Determine the (x, y) coordinate at the center of the cell enclosing the given text.  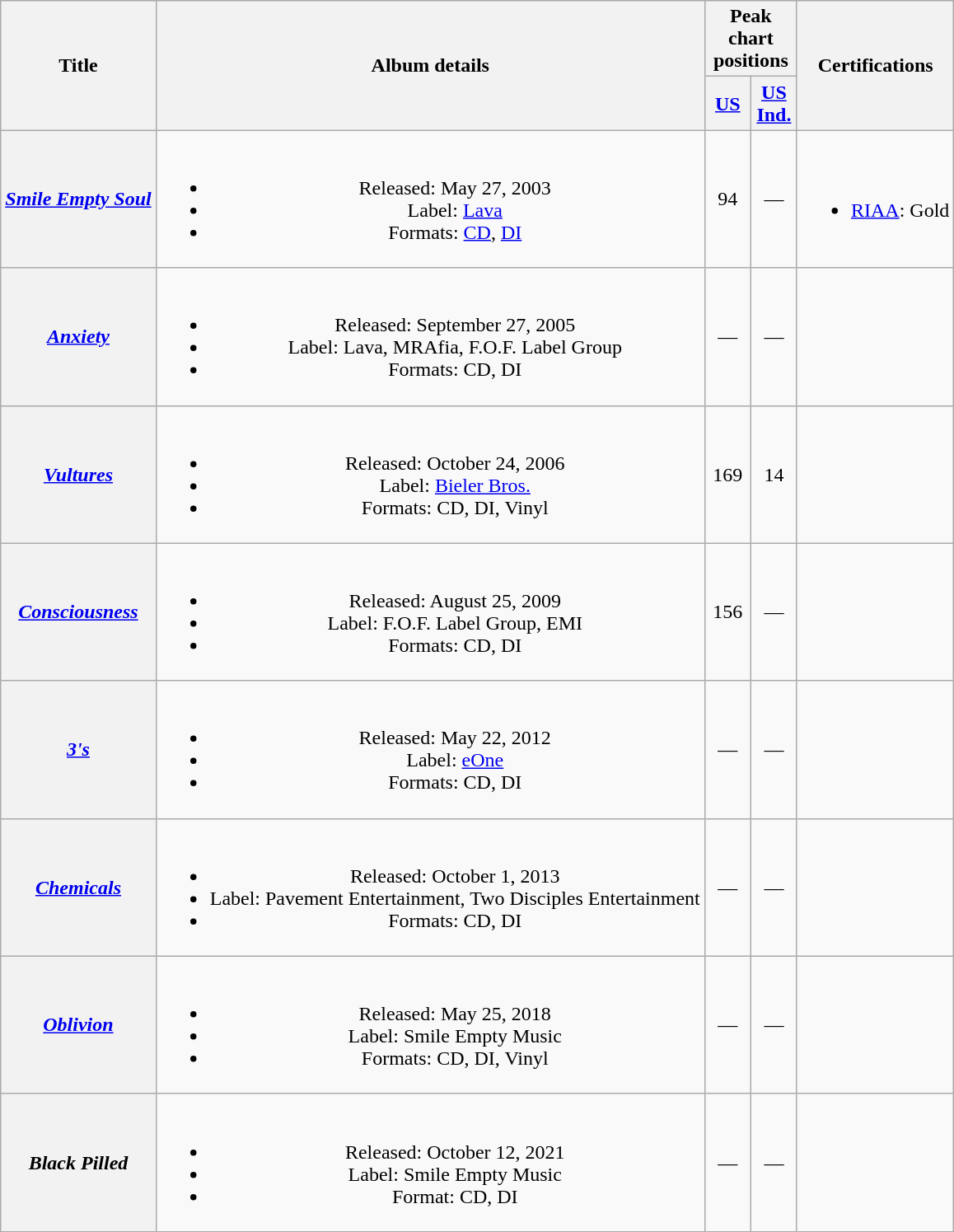
Released: September 27, 2005Label: Lava, MRAfia, F.O.F. Label GroupFormats: CD, DI (430, 336)
Released: October 12, 2021Label: Smile Empty MusicFormat: CD, DI (430, 1162)
Released: August 25, 2009Label: F.O.F. Label Group, EMIFormats: CD, DI (430, 611)
Album details (430, 66)
Certifications (875, 66)
Released: October 1, 2013Label: Pavement Entertainment, Two Disciples EntertainmentFormats: CD, DI (430, 887)
Black Pilled (78, 1162)
3's (78, 750)
169 (727, 475)
Title (78, 66)
Released: May 27, 2003Label: LavaFormats: CD, DI (430, 199)
Smile Empty Soul (78, 199)
94 (727, 199)
14 (774, 475)
Peak chart positions (751, 39)
Chemicals (78, 887)
156 (727, 611)
Oblivion (78, 1025)
Released: May 25, 2018Label: Smile Empty MusicFormats: CD, DI, Vinyl (430, 1025)
Released: May 22, 2012Label: eOneFormats: CD, DI (430, 750)
RIAA: Gold (875, 199)
US (727, 104)
Consciousness (78, 611)
Vultures (78, 475)
Anxiety (78, 336)
Released: October 24, 2006Label: Bieler Bros.Formats: CD, DI, Vinyl (430, 475)
USInd. (774, 104)
